Provide the (x, y) coordinate of the cell's center where the given text is located.  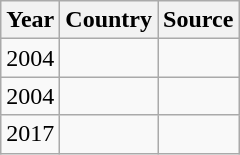
Source (198, 20)
Country (109, 20)
Year (30, 20)
2017 (30, 134)
